Capture the cell that displays the provided text and extract its [x, y] central coordinate. 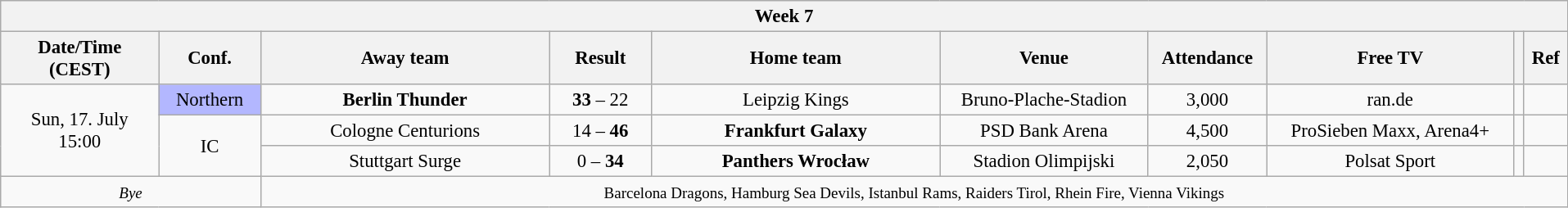
Panthers Wrocław [796, 161]
Cologne Centurions [404, 131]
IC [210, 146]
PSD Bank Arena [1044, 131]
Polsat Sport [1390, 161]
Week 7 [784, 16]
Berlin Thunder [404, 100]
ProSieben Maxx, Arena4+ [1390, 131]
Barcelona Dragons, Hamburg Sea Devils, Istanbul Rams, Raiders Tirol, Rhein Fire, Vienna Vikings [914, 192]
Ref [1546, 59]
Bye [131, 192]
Attendance [1207, 59]
Free TV [1390, 59]
Northern [210, 100]
Stuttgart Surge [404, 161]
Venue [1044, 59]
0 – 34 [601, 161]
Result [601, 59]
2,050 [1207, 161]
4,500 [1207, 131]
14 – 46 [601, 131]
Frankfurt Galaxy [796, 131]
Leipzig Kings [796, 100]
Home team [796, 59]
Date/Time (CEST) [80, 59]
Stadion Olimpijski [1044, 161]
ran.de [1390, 100]
33 – 22 [601, 100]
Sun, 17. July15:00 [80, 131]
Away team [404, 59]
Bruno-Plache-Stadion [1044, 100]
Conf. [210, 59]
3,000 [1207, 100]
